Return the (x, y) coordinate for the center point of the cell that contains the specified text.  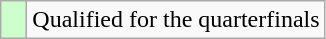
Qualified for the quarterfinals (176, 20)
